Capture the cell that displays the provided text and extract its [X, Y] central coordinate. 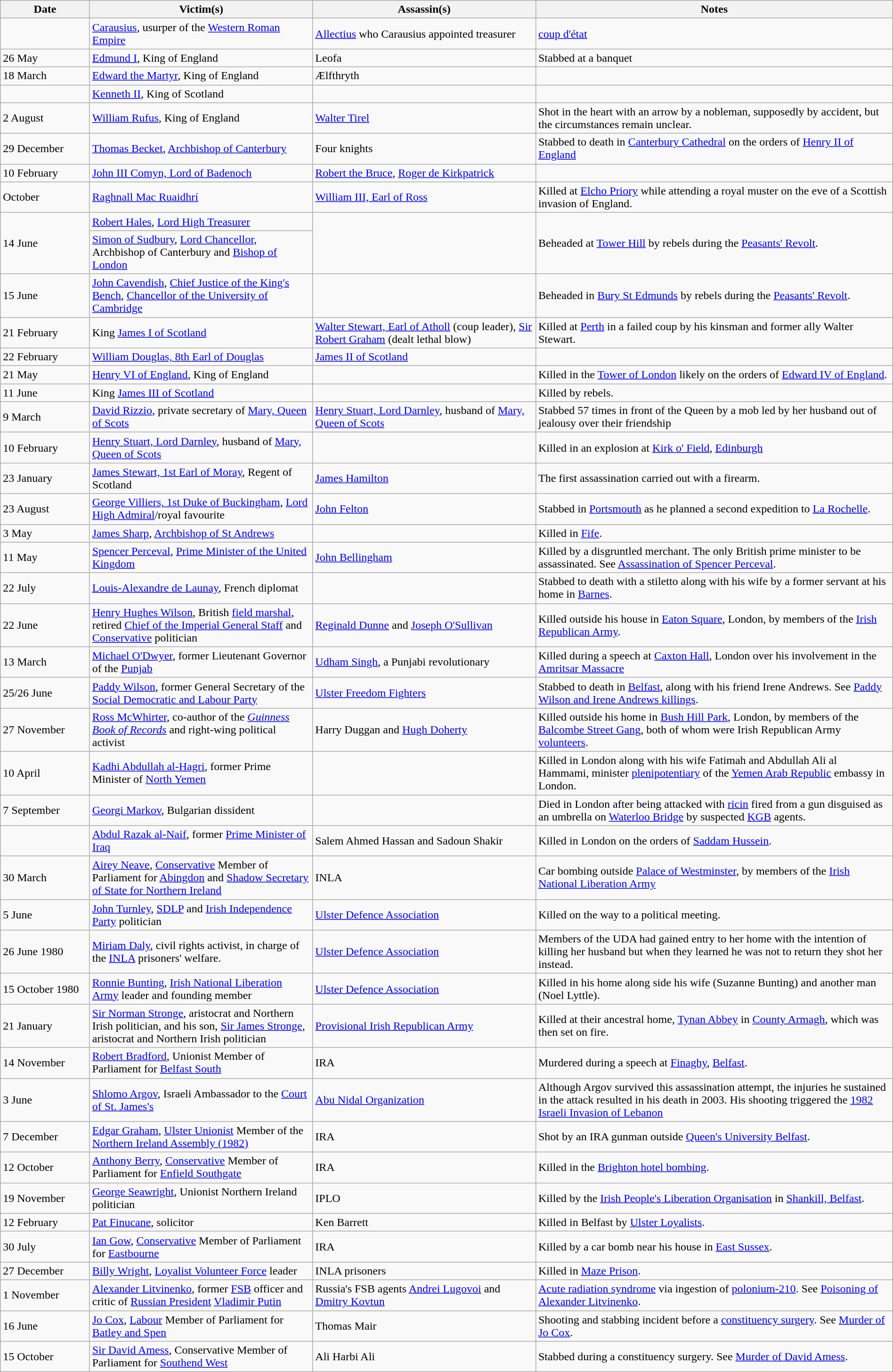
Victim(s) [201, 9]
Anthony Berry, Conservative Member of Parliament for Enfield Southgate [201, 1167]
9 March [45, 417]
Edward the Martyr, King of England [201, 76]
Robert the Bruce, Roger de Kirkpatrick [424, 173]
Killed in the Brighton hotel bombing. [714, 1167]
7 September [45, 810]
John III Comyn, Lord of Badenoch [201, 173]
30 March [45, 878]
30 July [45, 1246]
Killed at Elcho Priory while attending a royal muster on the eve of a Scottish invasion of England. [714, 197]
Provisional Irish Republican Army [424, 1026]
Thomas Becket, Archbishop of Canterbury [201, 149]
Assassin(s) [424, 9]
21 January [45, 1026]
Henry Hughes Wilson, British field marshal, retired Chief of the Imperial General Staff and Conservative politician [201, 625]
King James I of Scotland [201, 333]
Reginald Dunne and Joseph O'Sullivan [424, 625]
Ælfthryth [424, 76]
Ulster Freedom Fighters [424, 692]
George Seawright, Unionist Northern Ireland politician [201, 1198]
Spencer Perceval, Prime Minister of the United Kingdom [201, 558]
Robert Hales, Lord High Treasurer [201, 221]
12 October [45, 1167]
Beheaded in Bury St Edmunds by rebels during the Peasants' Revolt. [714, 295]
Killed at their ancestral home, Tynan Abbey in County Armagh, which was then set on fire. [714, 1026]
Udham Singh, a Punjabi revolutionary [424, 662]
2 August [45, 118]
22 June [45, 625]
Killed by a disgruntled merchant. The only British prime minister to be assassinated. See Assassination of Spencer Perceval. [714, 558]
Killed in Fife. [714, 533]
James II of Scotland [424, 357]
Georgi Markov, Bulgarian dissident [201, 810]
Killed in Maze Prison. [714, 1271]
Died in London after being attacked with ricin fired from a gun disguised as an umbrella on Waterloo Bridge by suspected KGB agents. [714, 810]
October [45, 197]
Carausius, usurper of the Western Roman Empire [201, 34]
23 August [45, 509]
Shot by an IRA gunman outside Queen's University Belfast. [714, 1137]
Harry Duggan and Hugh Doherty [424, 730]
Killed outside his home in Bush Hill Park, London, by members of the Balcombe Street Gang, both of whom were Irish Republican Army volunteers. [714, 730]
26 May [45, 58]
Thomas Mair [424, 1325]
Stabbed to death with a stiletto along with his wife by a former servant at his home in Barnes. [714, 588]
3 May [45, 533]
Edmund I, King of England [201, 58]
Killed in his home along side his wife (Suzanne Bunting) and another man (Noel Lyttle). [714, 989]
James Sharp, Archbishop of St Andrews [201, 533]
12 February [45, 1222]
Jo Cox, Labour Member of Parliament for Batley and Spen [201, 1325]
Kadhi Abdullah al-Hagri, former Prime Minister of North Yemen [201, 773]
Abdul Razak al-Naif, former Prime Minister of Iraq [201, 841]
Paddy Wilson, former General Secretary of the Social Democratic and Labour Party [201, 692]
15 October 1980 [45, 989]
Stabbed to death in Belfast, along with his friend Irene Andrews. See Paddy Wilson and Irene Andrews killings. [714, 692]
26 June 1980 [45, 952]
14 June [45, 243]
5 June [45, 915]
7 December [45, 1137]
David Rizzio, private secretary of Mary, Queen of Scots [201, 417]
Murdered during a speech at Finaghy, Belfast. [714, 1063]
Sir David Amess, Conservative Member of Parliament for Southend West [201, 1356]
15 June [45, 295]
10 April [45, 773]
Killed in the Tower of London likely on the orders of Edward IV of England. [714, 375]
1 November [45, 1295]
Shlomo Argov, Israeli Ambassador to the Court of St. James's [201, 1100]
21 February [45, 333]
John Felton [424, 509]
Raghnall Mac Ruaidhrí [201, 197]
William III, Earl of Ross [424, 197]
William Rufus, King of England [201, 118]
George Villiers, 1st Duke of Buckingham, Lord High Admiral/royal favourite [201, 509]
Ken Barrett [424, 1222]
Ian Gow, Conservative Member of Parliament for Eastbourne [201, 1246]
18 March [45, 76]
15 October [45, 1356]
Billy Wright, Loyalist Volunteer Force leader [201, 1271]
Stabbed at a banquet [714, 58]
Louis-Alexandre de Launay, French diplomat [201, 588]
Date [45, 9]
Four knights [424, 149]
Leofa [424, 58]
Sir Norman Stronge, aristocrat and Northern Irish politician, and his son, Sir James Stronge, aristocrat and Northern Irish politician [201, 1026]
27 November [45, 730]
22 February [45, 357]
Killed in London along with his wife Fatimah and Abdullah Ali al Hammami, minister plenipotentiary of the Yemen Arab Republic embassy in London. [714, 773]
13 March [45, 662]
William Douglas, 8th Earl of Douglas [201, 357]
Robert Bradford, Unionist Member of Parliament for Belfast South [201, 1063]
Stabbed during a constituency surgery. See Murder of David Amess. [714, 1356]
Killed in an explosion at Kirk o' Field, Edinburgh [714, 447]
Russia's FSB agents Andrei Lugovoi and Dmitry Kovtun [424, 1295]
29 December [45, 149]
14 November [45, 1063]
Michael O'Dwyer, former Lieutenant Governor of the Punjab [201, 662]
21 May [45, 375]
27 December [45, 1271]
Ronnie Bunting, Irish National Liberation Army leader and founding member [201, 989]
Edgar Graham, Ulster Unionist Member of the Northern Ireland Assembly (1982) [201, 1137]
Stabbed 57 times in front of the Queen by a mob led by her husband out of jealousy over their friendship [714, 417]
Walter Stewart, Earl of Atholl (coup leader), Sir Robert Graham (dealt lethal blow) [424, 333]
Car bombing outside Palace of Westminster, by members of the Irish National Liberation Army [714, 878]
Airey Neave, Conservative Member of Parliament for Abingdon and Shadow Secretary of State for Northern Ireland [201, 878]
Stabbed to death in Canterbury Cathedral on the orders of Henry II of England [714, 149]
Ali Harbi Ali [424, 1356]
Killed on the way to a political meeting. [714, 915]
The first assassination carried out with a firearm. [714, 479]
Walter Tirel [424, 118]
3 June [45, 1100]
Killed by the Irish People's Liberation Organisation in Shankill, Belfast. [714, 1198]
Beheaded at Tower Hill by rebels during the Peasants' Revolt. [714, 243]
INLA [424, 878]
Killed in London on the orders of Saddam Hussein. [714, 841]
Killed during a speech at Caxton Hall, London over his involvement in the Amritsar Massacre [714, 662]
Killed at Perth in a failed coup by his kinsman and former ally Walter Stewart. [714, 333]
John Turnley, SDLP and Irish Independence Party politician [201, 915]
23 January [45, 479]
Shot in the heart with an arrow by a nobleman, supposedly by accident, but the circumstances remain unclear. [714, 118]
Allectius who Carausius appointed treasurer [424, 34]
James Hamilton [424, 479]
Acute radiation syndrome via ingestion of polonium-210. See Poisoning of Alexander Litvinenko. [714, 1295]
16 June [45, 1325]
22 July [45, 588]
Alexander Litvinenko, former FSB officer and critic of Russian President Vladimir Putin [201, 1295]
IPLO [424, 1198]
25/26 June [45, 692]
Stabbed in Portsmouth as he planned a second expedition to La Rochelle. [714, 509]
Simon of Sudbury, Lord Chancellor, Archbishop of Canterbury and Bishop of London [201, 252]
Shooting and stabbing incident before a constituency surgery. See Murder of Jo Cox. [714, 1325]
Killed by a car bomb near his house in East Sussex. [714, 1246]
Kenneth II, King of Scotland [201, 94]
19 November [45, 1198]
Killed outside his house in Eaton Square, London, by members of the Irish Republican Army. [714, 625]
James Stewart, 1st Earl of Moray, Regent of Scotland [201, 479]
Killed by rebels. [714, 393]
King James III of Scotland [201, 393]
Killed in Belfast by Ulster Loyalists. [714, 1222]
Salem Ahmed Hassan and Sadoun Shakir [424, 841]
Ross McWhirter, co-author of the Guinness Book of Records and right-wing political activist [201, 730]
11 May [45, 558]
Notes [714, 9]
Miriam Daly, civil rights activist, in charge of the INLA prisoners' welfare. [201, 952]
Pat Finucane, solicitor [201, 1222]
Abu Nidal Organization [424, 1100]
INLA prisoners [424, 1271]
John Cavendish, Chief Justice of the King's Bench, Chancellor of the University of Cambridge [201, 295]
coup d'état [714, 34]
John Bellingham [424, 558]
11 June [45, 393]
Henry VI of England, King of England [201, 375]
